Detect which cell encompasses the target text, then output its [x, y] center coordinate. 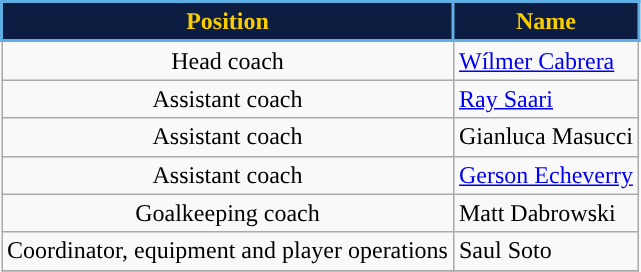
Gerson Echeverry [546, 175]
Gianluca Masucci [546, 137]
Head coach [228, 60]
Coordinator, equipment and player operations [228, 251]
Wílmer Cabrera [546, 60]
Matt Dabrowski [546, 213]
Goalkeeping coach [228, 213]
Position [228, 22]
Saul Soto [546, 251]
Ray Saari [546, 99]
Name [546, 22]
